Extract the (X, Y) coordinate from the center of the cell holding the provided text.  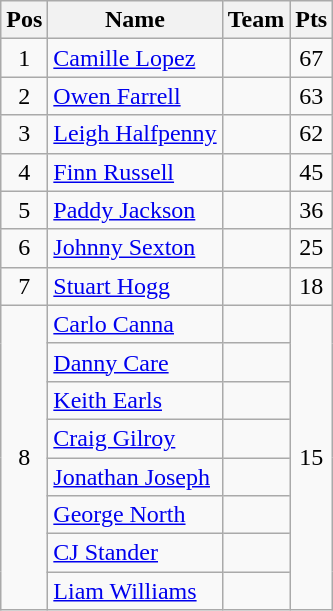
8 (24, 457)
25 (312, 248)
3 (24, 134)
15 (312, 457)
Danny Care (135, 362)
Liam Williams (135, 591)
Stuart Hogg (135, 286)
2 (24, 96)
CJ Stander (135, 553)
Name (135, 20)
6 (24, 248)
7 (24, 286)
Finn Russell (135, 172)
4 (24, 172)
36 (312, 210)
Keith Earls (135, 400)
Owen Farrell (135, 96)
45 (312, 172)
67 (312, 58)
Pts (312, 20)
5 (24, 210)
Camille Lopez (135, 58)
George North (135, 515)
Team (256, 20)
Johnny Sexton (135, 248)
Jonathan Joseph (135, 477)
Carlo Canna (135, 324)
18 (312, 286)
62 (312, 134)
Paddy Jackson (135, 210)
63 (312, 96)
Craig Gilroy (135, 438)
1 (24, 58)
Pos (24, 20)
Leigh Halfpenny (135, 134)
